Find where the given text appears and provide that cell's center as [x, y] coordinate. 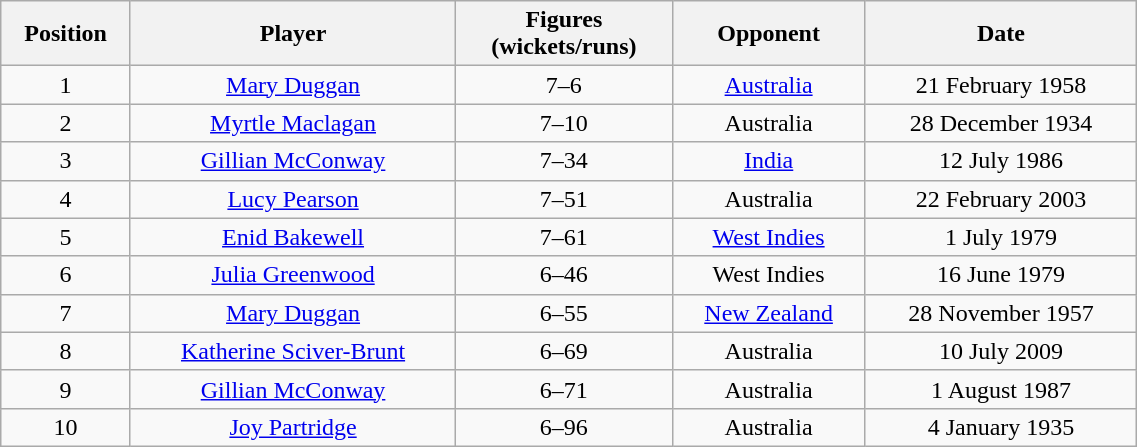
7 [66, 313]
7–51 [564, 199]
1 [66, 85]
10 July 2009 [1001, 351]
Enid Bakewell [292, 237]
2 [66, 123]
6–71 [564, 389]
4 January 1935 [1001, 427]
Date [1001, 34]
3 [66, 161]
22 February 2003 [1001, 199]
6–46 [564, 275]
10 [66, 427]
New Zealand [768, 313]
12 July 1986 [1001, 161]
28 November 1957 [1001, 313]
6–96 [564, 427]
8 [66, 351]
16 June 1979 [1001, 275]
5 [66, 237]
India [768, 161]
Opponent [768, 34]
28 December 1934 [1001, 123]
4 [66, 199]
Position [66, 34]
9 [66, 389]
Joy Partridge [292, 427]
6–69 [564, 351]
Lucy Pearson [292, 199]
Julia Greenwood [292, 275]
1 July 1979 [1001, 237]
7–34 [564, 161]
6 [66, 275]
6–55 [564, 313]
Myrtle Maclagan [292, 123]
7–6 [564, 85]
7–10 [564, 123]
Player [292, 34]
Figures(wickets/runs) [564, 34]
7–61 [564, 237]
Katherine Sciver-Brunt [292, 351]
1 August 1987 [1001, 389]
21 February 1958 [1001, 85]
